Determine the [X, Y] coordinate at the center of the cell enclosing the given text.  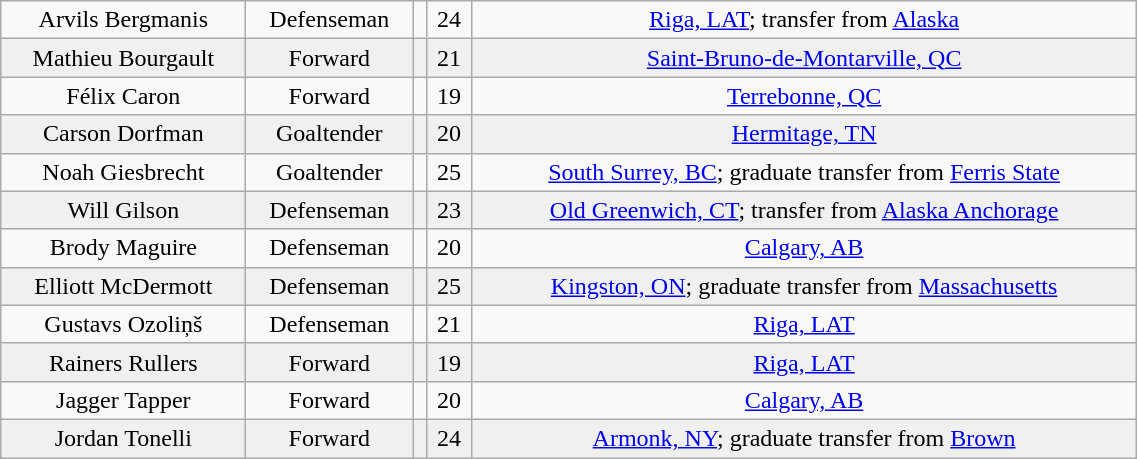
Saint-Bruno-de-Montarville, QC [804, 58]
Carson Dorfman [124, 134]
South Surrey, BC; graduate transfer from Ferris State [804, 172]
Mathieu Bourgault [124, 58]
Riga, LAT; transfer from Alaska [804, 20]
Félix Caron [124, 96]
Gustavs Ozoliņš [124, 324]
Armonk, NY; graduate transfer from Brown [804, 438]
Brody Maguire [124, 248]
Jagger Tapper [124, 400]
Terrebonne, QC [804, 96]
Elliott McDermott [124, 286]
23 [450, 210]
Jordan Tonelli [124, 438]
Arvils Bergmanis [124, 20]
Rainers Rullers [124, 362]
Hermitage, TN [804, 134]
Will Gilson [124, 210]
Kingston, ON; graduate transfer from Massachusetts [804, 286]
Old Greenwich, CT; transfer from Alaska Anchorage [804, 210]
Noah Giesbrecht [124, 172]
